Capture the cell that displays the provided text and extract its (x, y) central coordinate. 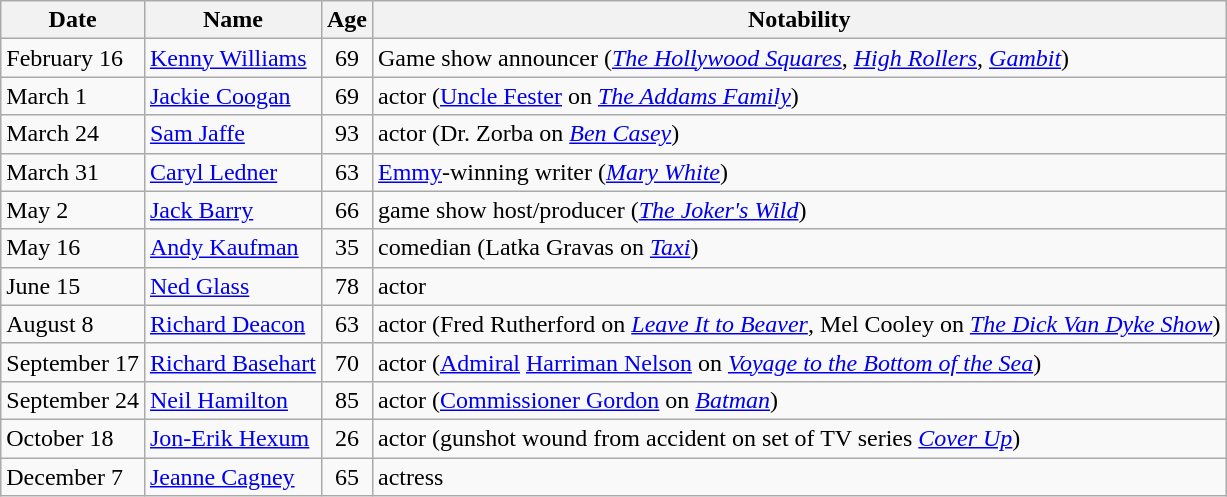
actor (Fred Rutherford on Leave It to Beaver, Mel Cooley on The Dick Van Dyke Show) (799, 324)
70 (346, 362)
Notability (799, 20)
February 16 (73, 58)
May 16 (73, 248)
35 (346, 248)
actor (Admiral Harriman Nelson on Voyage to the Bottom of the Sea) (799, 362)
66 (346, 210)
Richard Basehart (232, 362)
May 2 (73, 210)
78 (346, 286)
June 15 (73, 286)
Andy Kaufman (232, 248)
Jack Barry (232, 210)
March 31 (73, 172)
August 8 (73, 324)
93 (346, 134)
September 17 (73, 362)
Date (73, 20)
December 7 (73, 477)
March 1 (73, 96)
Jeanne Cagney (232, 477)
October 18 (73, 438)
actor (Commissioner Gordon on Batman) (799, 400)
actor (799, 286)
Sam Jaffe (232, 134)
Ned Glass (232, 286)
Neil Hamilton (232, 400)
March 24 (73, 134)
Jon-Erik Hexum (232, 438)
comedian (Latka Gravas on Taxi) (799, 248)
65 (346, 477)
85 (346, 400)
26 (346, 438)
game show host/producer (The Joker's Wild) (799, 210)
Name (232, 20)
Caryl Ledner (232, 172)
Emmy-winning writer (Mary White) (799, 172)
actor (Dr. Zorba on Ben Casey) (799, 134)
Game show announcer (The Hollywood Squares, High Rollers, Gambit) (799, 58)
actor (gunshot wound from accident on set of TV series Cover Up) (799, 438)
Richard Deacon (232, 324)
Age (346, 20)
actress (799, 477)
Jackie Coogan (232, 96)
Kenny Williams (232, 58)
September 24 (73, 400)
actor (Uncle Fester on The Addams Family) (799, 96)
